Determine the [x, y] coordinate at the center of the cell enclosing the given text.  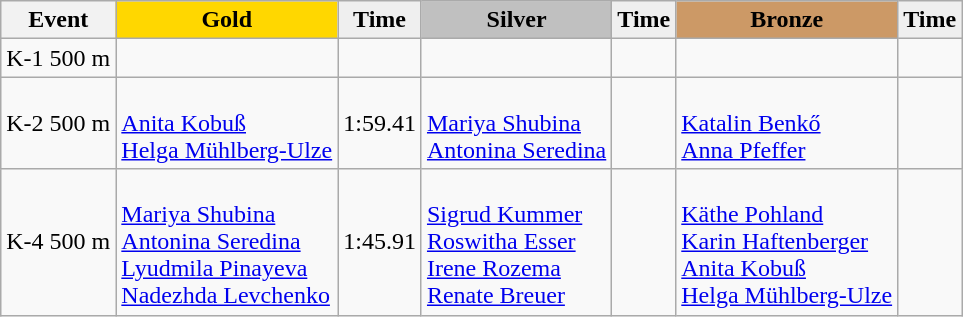
K-4 500 m [58, 242]
Bronze [787, 20]
Silver [516, 20]
K-2 500 m [58, 123]
Mariya ShubinaAntonina Seredina [516, 123]
Sigrud KummerRoswitha EsserIrene RozemaRenate Breuer [516, 242]
Mariya ShubinaAntonina SeredinaLyudmila PinayevaNadezhda Levchenko [227, 242]
Katalin BenkőAnna Pfeffer [787, 123]
Anita KobußHelga Mühlberg-Ulze [227, 123]
Event [58, 20]
1:59.41 [380, 123]
1:45.91 [380, 242]
K-1 500 m [58, 58]
Käthe PohlandKarin HaftenbergerAnita KobußHelga Mühlberg-Ulze [787, 242]
Gold [227, 20]
